Locate the cell with the specified text and output its [x, y] center coordinate. 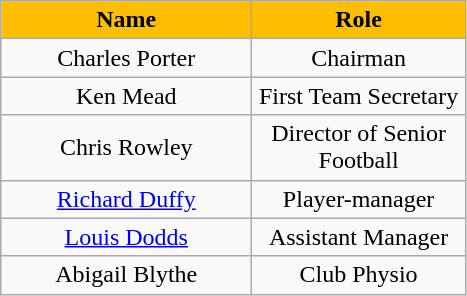
Player-manager [359, 199]
Chris Rowley [126, 148]
First Team Secretary [359, 96]
Name [126, 20]
Chairman [359, 58]
Abigail Blythe [126, 275]
Ken Mead [126, 96]
Charles Porter [126, 58]
Louis Dodds [126, 237]
Director of Senior Football [359, 148]
Richard Duffy [126, 199]
Role [359, 20]
Assistant Manager [359, 237]
Club Physio [359, 275]
